For the text-containing cell, return its midpoint in (X, Y) coordinate format. 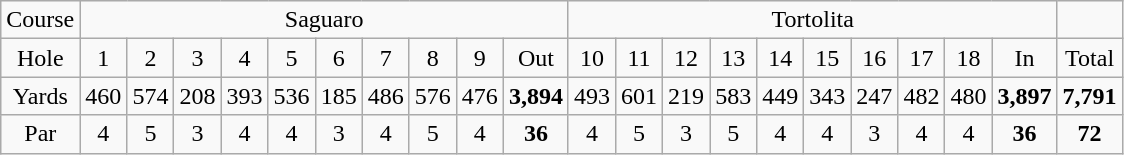
3,897 (1024, 96)
460 (104, 96)
Saguaro (324, 20)
Par (40, 134)
13 (734, 58)
12 (686, 58)
16 (874, 58)
393 (244, 96)
219 (686, 96)
Total (1090, 58)
18 (968, 58)
486 (386, 96)
7,791 (1090, 96)
482 (922, 96)
6 (338, 58)
208 (198, 96)
72 (1090, 134)
14 (780, 58)
480 (968, 96)
In (1024, 58)
247 (874, 96)
17 (922, 58)
7 (386, 58)
449 (780, 96)
Out (536, 58)
185 (338, 96)
574 (150, 96)
Yards (40, 96)
10 (592, 58)
11 (638, 58)
3,894 (536, 96)
343 (828, 96)
Hole (40, 58)
Tortolita (812, 20)
601 (638, 96)
536 (292, 96)
Course (40, 20)
8 (432, 58)
576 (432, 96)
493 (592, 96)
1 (104, 58)
476 (480, 96)
15 (828, 58)
583 (734, 96)
2 (150, 58)
9 (480, 58)
